Output the (X, Y) coordinate of the center of the cell containing the given text.  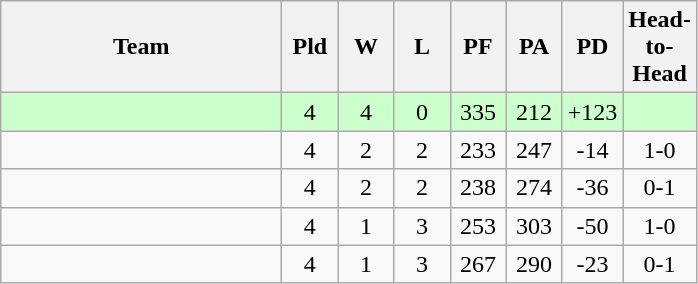
-50 (592, 226)
212 (534, 112)
PA (534, 47)
238 (478, 188)
-36 (592, 188)
233 (478, 150)
Head-to-Head (660, 47)
247 (534, 150)
PD (592, 47)
267 (478, 264)
PF (478, 47)
Team (142, 47)
Pld (310, 47)
290 (534, 264)
274 (534, 188)
253 (478, 226)
335 (478, 112)
0 (422, 112)
W (366, 47)
L (422, 47)
-23 (592, 264)
+123 (592, 112)
303 (534, 226)
-14 (592, 150)
